Scan for the cell matching the given text and deliver its [X, Y] coordinate at center. 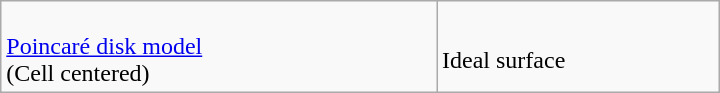
Ideal surface [578, 47]
Poincaré disk model(Cell centered) [219, 47]
